Identify which cell holds the provided text, then report its (x, y) central coordinate. 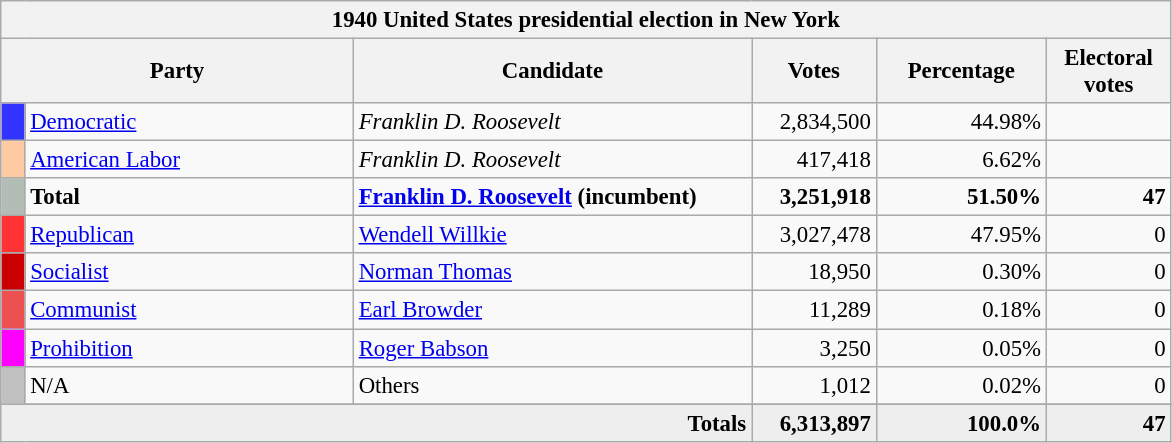
Norman Thomas (552, 273)
Party (178, 72)
Electoral votes (1108, 72)
N/A (189, 385)
1,012 (814, 385)
Roger Babson (552, 348)
Franklin D. Roosevelt (incumbent) (552, 197)
3,250 (814, 348)
2,834,500 (814, 122)
47.95% (961, 235)
Republican (189, 235)
3,251,918 (814, 197)
44.98% (961, 122)
1940 United States presidential election in New York (586, 20)
Earl Browder (552, 310)
417,418 (814, 160)
Socialist (189, 273)
Totals (376, 423)
11,289 (814, 310)
0.02% (961, 385)
0.05% (961, 348)
Others (552, 385)
51.50% (961, 197)
100.0% (961, 423)
6,313,897 (814, 423)
6.62% (961, 160)
Prohibition (189, 348)
Wendell Willkie (552, 235)
American Labor (189, 160)
18,950 (814, 273)
0.30% (961, 273)
Votes (814, 72)
Total (189, 197)
Candidate (552, 72)
0.18% (961, 310)
Percentage (961, 72)
3,027,478 (814, 235)
Democratic (189, 122)
Communist (189, 310)
